Detect which cell encompasses the target text, then output its [X, Y] center coordinate. 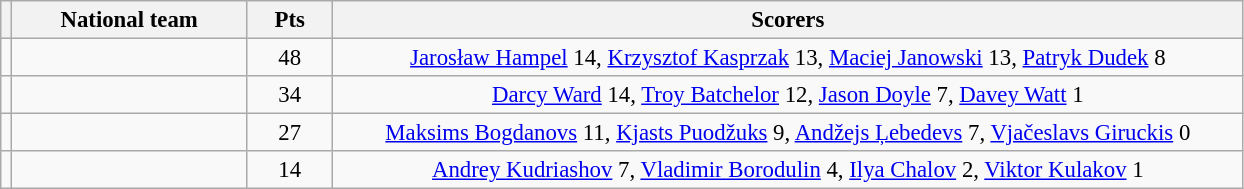
Scorers [788, 20]
Jarosław Hampel 14, Krzysztof Kasprzak 13, Maciej Janowski 13, Patryk Dudek 8 [788, 58]
14 [290, 170]
27 [290, 133]
Maksims Bogdanovs 11, Kjasts Puodžuks 9, Andžejs Ļebedevs 7, Vjačeslavs Giruckis 0 [788, 133]
Darcy Ward 14, Troy Batchelor 12, Jason Doyle 7, Davey Watt 1 [788, 95]
Andrey Kudriashov 7, Vladimir Borodulin 4, Ilya Chalov 2, Viktor Kulakov 1 [788, 170]
48 [290, 58]
Pts [290, 20]
34 [290, 95]
National team [129, 20]
